Search for the cell housing the specified text and yield its [X, Y] center coordinate. 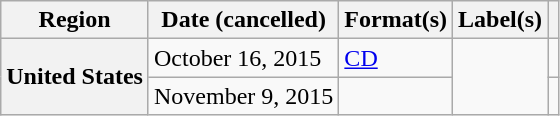
October 16, 2015 [243, 58]
United States [75, 77]
Format(s) [396, 20]
CD [396, 58]
Label(s) [500, 20]
Date (cancelled) [243, 20]
November 9, 2015 [243, 96]
Region [75, 20]
